Output the (x, y) coordinate of the center of the cell containing the given text.  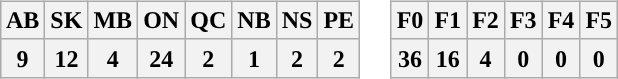
NB (254, 20)
MB (113, 20)
F1 (448, 20)
F5 (599, 20)
F2 (486, 20)
NS (297, 20)
PE (339, 20)
AB (22, 20)
ON (162, 20)
F0 (410, 20)
36 (410, 58)
F4 (561, 20)
16 (448, 58)
QC (208, 20)
24 (162, 58)
1 (254, 58)
F3 (523, 20)
12 (66, 58)
9 (22, 58)
SK (66, 20)
